Scan for the cell matching the given text and deliver its (X, Y) coordinate at center. 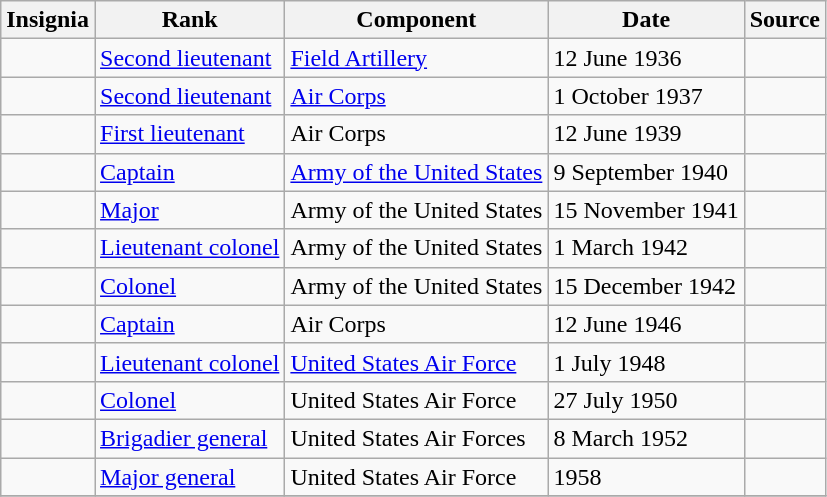
15 November 1941 (646, 210)
15 December 1942 (646, 286)
First lieutenant (190, 134)
Date (646, 20)
1958 (646, 477)
1 October 1937 (646, 96)
Field Artillery (416, 58)
United States Air Forces (416, 438)
Brigadier general (190, 438)
12 June 1946 (646, 324)
9 September 1940 (646, 172)
1 March 1942 (646, 248)
Major (190, 210)
12 June 1936 (646, 58)
1 July 1948 (646, 362)
Source (784, 20)
27 July 1950 (646, 400)
8 March 1952 (646, 438)
12 June 1939 (646, 134)
Rank (190, 20)
Major general (190, 477)
Component (416, 20)
Insignia (48, 20)
